Return the (x, y) coordinate for the center point of the cell that contains the specified text.  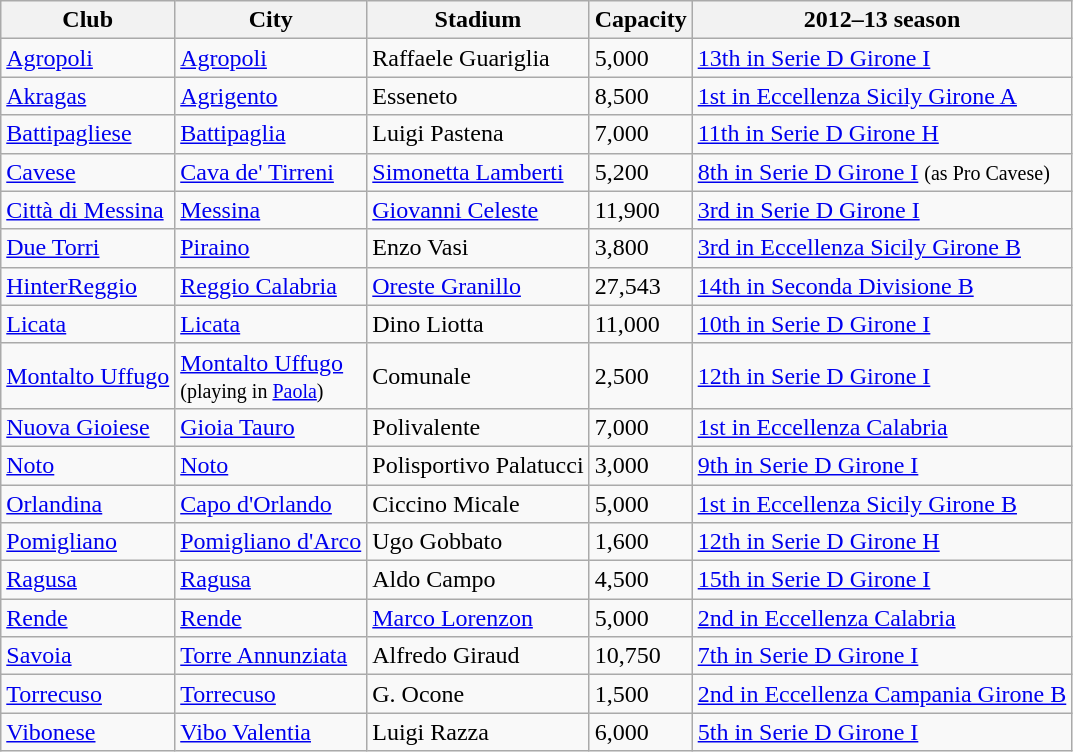
27,543 (640, 286)
Messina (271, 210)
Alfredo Giraud (478, 656)
3rd in Eccellenza Sicily Girone B (882, 248)
2012–13 season (882, 20)
Battipagliese (88, 134)
Oreste Granillo (478, 286)
Città di Messina (88, 210)
Piraino (271, 248)
1st in Eccellenza Calabria (882, 427)
8th in Serie D Girone I (as Pro Cavese) (882, 172)
Orlandina (88, 503)
Pomigliano d'Arco (271, 542)
Montalto Uffugo (88, 376)
10,750 (640, 656)
Cava de' Tirreni (271, 172)
3rd in Serie D Girone I (882, 210)
City (271, 20)
Dino Liotta (478, 324)
Raffaele Guariglia (478, 58)
Agrigento (271, 96)
Polisportivo Palatucci (478, 465)
Pomigliano (88, 542)
Vibo Valentia (271, 732)
Vibonese (88, 732)
1st in Eccellenza Sicily Girone A (882, 96)
Enzo Vasi (478, 248)
Due Torri (88, 248)
Club (88, 20)
4,500 (640, 580)
1,600 (640, 542)
Montalto Uffugo(playing in Paola) (271, 376)
Stadium (478, 20)
G. Ocone (478, 694)
Polivalente (478, 427)
Luigi Pastena (478, 134)
12th in Serie D Girone H (882, 542)
Savoia (88, 656)
11th in Serie D Girone H (882, 134)
Torre Annunziata (271, 656)
10th in Serie D Girone I (882, 324)
6,000 (640, 732)
Aldo Campo (478, 580)
HinterReggio (88, 286)
Luigi Razza (478, 732)
2nd in Eccellenza Calabria (882, 618)
5,200 (640, 172)
13th in Serie D Girone I (882, 58)
Simonetta Lamberti (478, 172)
11,000 (640, 324)
Marco Lorenzon (478, 618)
Gioia Tauro (271, 427)
Ugo Gobbato (478, 542)
15th in Serie D Girone I (882, 580)
Capo d'Orlando (271, 503)
Cavese (88, 172)
8,500 (640, 96)
1st in Eccellenza Sicily Girone B (882, 503)
9th in Serie D Girone I (882, 465)
Reggio Calabria (271, 286)
Giovanni Celeste (478, 210)
11,900 (640, 210)
Akragas (88, 96)
12th in Serie D Girone I (882, 376)
5th in Serie D Girone I (882, 732)
2nd in Eccellenza Campania Girone B (882, 694)
2,500 (640, 376)
1,500 (640, 694)
Capacity (640, 20)
7th in Serie D Girone I (882, 656)
Comunale (478, 376)
14th in Seconda Divisione B (882, 286)
3,000 (640, 465)
3,800 (640, 248)
Battipaglia (271, 134)
Esseneto (478, 96)
Nuova Gioiese (88, 427)
Ciccino Micale (478, 503)
